Extract the [x, y] coordinate from the center of the cell holding the provided text.  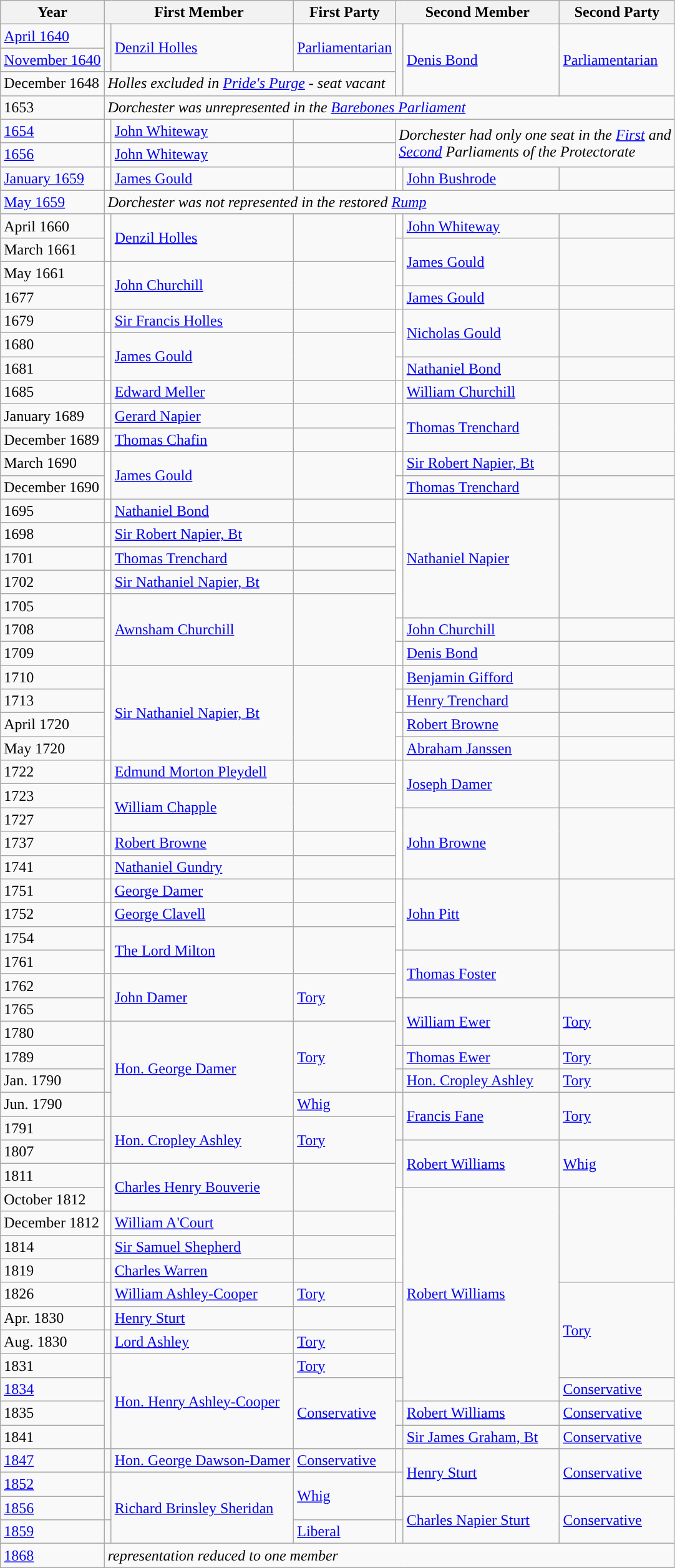
1737 [52, 843]
Henry Trenchard [482, 701]
Hon. George Damer [202, 1068]
Sir Samuel Shepherd [202, 1247]
December 1812 [52, 1223]
March 1690 [52, 463]
Nicholas Gould [482, 333]
1677 [52, 298]
George Clavell [202, 914]
1695 [52, 511]
representation reduced to one member [389, 1556]
1727 [52, 820]
1789 [52, 1057]
1831 [52, 1365]
May 1720 [52, 748]
1819 [52, 1270]
Thomas Foster [482, 974]
George Damer [202, 891]
May 1661 [52, 273]
October 1812 [52, 1199]
1841 [52, 1436]
Lord Ashley [202, 1342]
1723 [52, 796]
The Lord Milton [202, 950]
Jun. 1790 [52, 1105]
Thomas Chafin [202, 440]
First Member [199, 12]
Second Party [617, 12]
1656 [52, 155]
Thomas Ewer [482, 1057]
Year [52, 12]
Edmund Morton Pleydell [202, 772]
Dorchester was unrepresented in the Barebones Parliament [389, 107]
1835 [52, 1413]
1702 [52, 582]
Liberal [344, 1532]
Edward Meller [202, 392]
1811 [52, 1176]
Nathaniel Gundry [202, 867]
December 1689 [52, 440]
1856 [52, 1508]
Jan. 1790 [52, 1081]
1710 [52, 677]
First Party [344, 12]
April 1660 [52, 226]
1847 [52, 1461]
1765 [52, 1009]
William Churchill [482, 392]
Dorchester had only one seat in the First and Second Parliaments of the Protectorate [535, 143]
1807 [52, 1152]
John Damer [202, 997]
1654 [52, 131]
1754 [52, 938]
1752 [52, 914]
1653 [52, 107]
1681 [52, 369]
January 1659 [52, 178]
1791 [52, 1128]
1826 [52, 1294]
Benjamin Gifford [482, 677]
1814 [52, 1247]
November 1640 [52, 60]
1722 [52, 772]
Hon. Henry Ashley-Cooper [202, 1401]
1741 [52, 867]
January 1689 [52, 416]
Dorchester was not represented in the restored Rump [389, 202]
April 1720 [52, 725]
1685 [52, 392]
Charles Henry Bouverie [202, 1188]
Holles excluded in Pride's Purge - seat vacant [250, 84]
1762 [52, 985]
May 1659 [52, 202]
Abraham Janssen [482, 748]
March 1661 [52, 249]
Apr. 1830 [52, 1318]
Awnsham Churchill [202, 629]
John Pitt [482, 914]
William A'Court [202, 1223]
Francis Fane [482, 1116]
December 1648 [52, 84]
1852 [52, 1484]
Charles Napier Sturt [482, 1520]
1780 [52, 1033]
John Bushrode [482, 178]
Sir Francis Holles [202, 321]
1709 [52, 653]
1868 [52, 1556]
John Browne [482, 843]
Gerard Napier [202, 416]
1834 [52, 1389]
Hon. George Dawson-Damer [202, 1461]
April 1640 [52, 36]
1698 [52, 535]
Second Member [478, 12]
Aug. 1830 [52, 1342]
December 1690 [52, 487]
1751 [52, 891]
Charles Warren [202, 1270]
William Ashley-Cooper [202, 1294]
Joseph Damer [482, 784]
Nathaniel Napier [482, 558]
1859 [52, 1532]
1679 [52, 321]
1705 [52, 606]
Richard Brinsley Sheridan [202, 1508]
1680 [52, 345]
1761 [52, 962]
1708 [52, 629]
Sir James Graham, Bt [482, 1436]
1701 [52, 558]
1713 [52, 701]
William Ewer [482, 1021]
William Chapple [202, 808]
